Identify which cell holds the provided text, then report its (x, y) central coordinate. 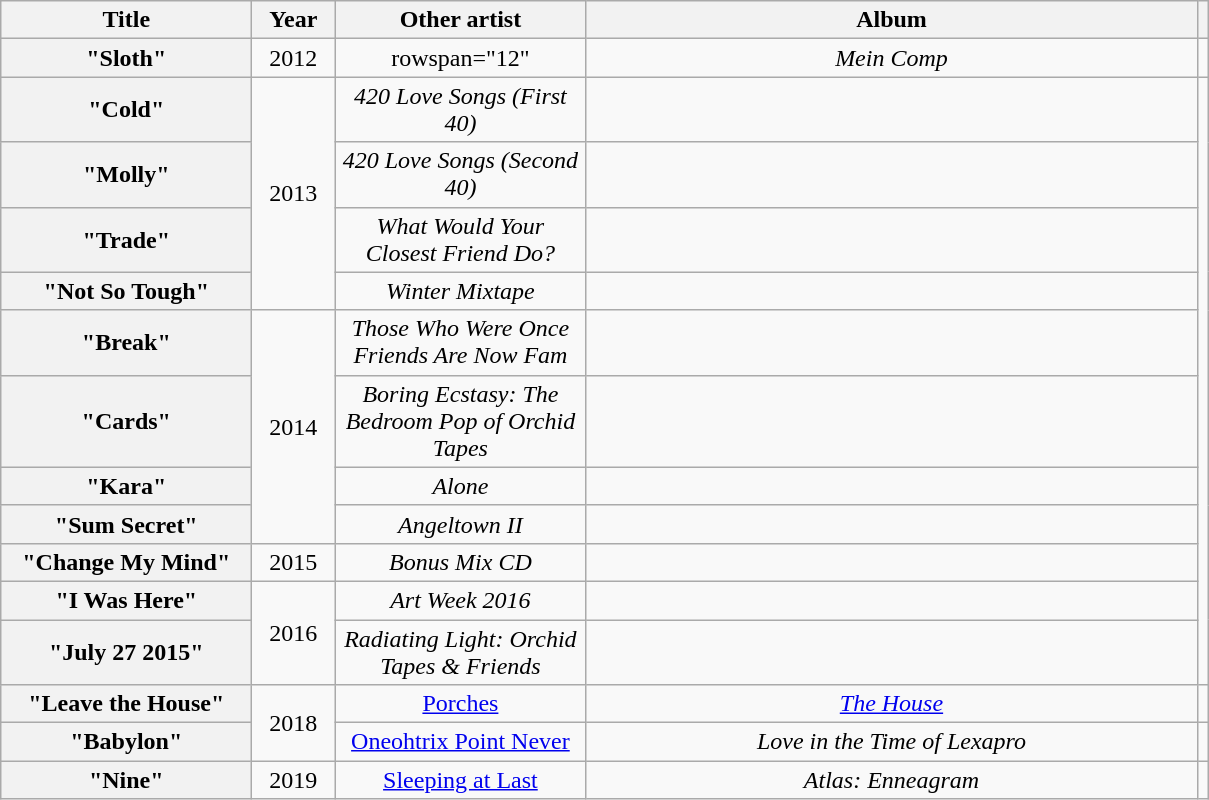
Winter Mixtape (460, 291)
Those Who Were Once Friends Are Now Fam (460, 342)
rowspan="12" (460, 58)
"Break" (126, 342)
Album (892, 20)
The House (892, 704)
Art Week 2016 (460, 600)
Bonus Mix CD (460, 562)
"Sloth" (126, 58)
Mein Comp (892, 58)
Alone (460, 486)
2015 (294, 562)
"Nine" (126, 780)
2013 (294, 194)
Oneohtrix Point Never (460, 742)
2018 (294, 723)
"Leave the House" (126, 704)
Porches (460, 704)
"Not So Tough" (126, 291)
"Cards" (126, 421)
420 Love Songs (Second 40) (460, 174)
Other artist (460, 20)
Title (126, 20)
"Trade" (126, 240)
"Sum Secret" (126, 524)
Angeltown II (460, 524)
Atlas: Enneagram (892, 780)
"Babylon" (126, 742)
Boring Ecstasy: The Bedroom Pop of Orchid Tapes (460, 421)
"Molly" (126, 174)
Radiating Light: Orchid Tapes & Friends (460, 652)
2016 (294, 632)
What Would Your Closest Friend Do? (460, 240)
"Kara" (126, 486)
420 Love Songs (First 40) (460, 110)
"Change My Mind" (126, 562)
Year (294, 20)
"Cold" (126, 110)
"July 27 2015" (126, 652)
2012 (294, 58)
"I Was Here" (126, 600)
2019 (294, 780)
2014 (294, 426)
Love in the Time of Lexapro (892, 742)
Sleeping at Last (460, 780)
